Determine the (X, Y) coordinate at the center of the cell enclosing the given text.  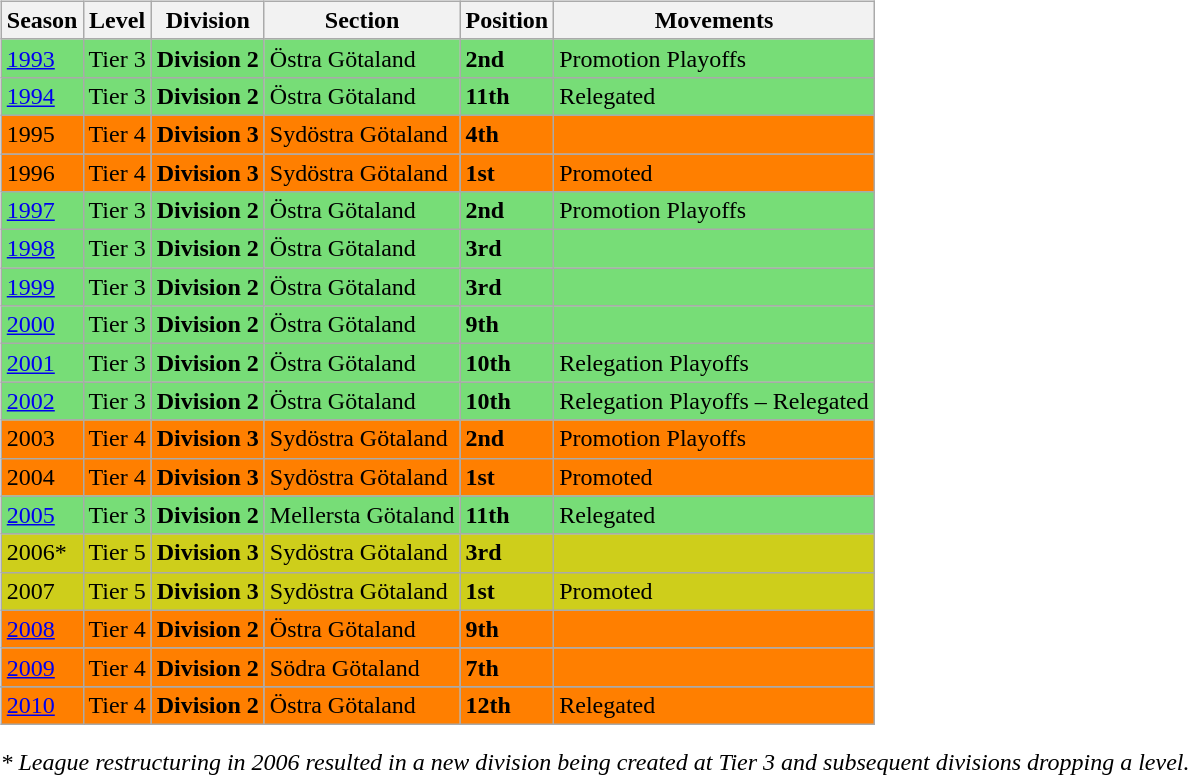
Section (362, 20)
1996 (42, 173)
2001 (42, 363)
2008 (42, 629)
2010 (42, 705)
2009 (42, 667)
2006* (42, 553)
1997 (42, 211)
Movements (714, 20)
4th (507, 134)
Södra Götaland (362, 667)
1998 (42, 249)
2004 (42, 477)
Division (208, 20)
Relegation Playoffs (714, 363)
2003 (42, 439)
1993 (42, 58)
1999 (42, 287)
2000 (42, 325)
1994 (42, 96)
12th (507, 705)
2007 (42, 591)
Level (117, 20)
Season (42, 20)
2002 (42, 401)
Position (507, 20)
2005 (42, 515)
7th (507, 667)
Relegation Playoffs – Relegated (714, 401)
1995 (42, 134)
Mellersta Götaland (362, 515)
